Return the [X, Y] coordinate for the center point of the cell that contains the specified text.  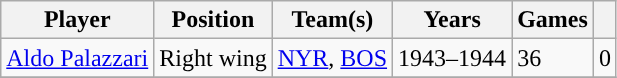
1943–1944 [452, 58]
36 [553, 58]
Games [553, 20]
NYR, BOS [332, 58]
Player [78, 20]
Position [213, 20]
Aldo Palazzari [78, 58]
0 [604, 58]
Right wing [213, 58]
Years [452, 20]
Team(s) [332, 20]
